Return [x, y] of the center of cell containing provided text 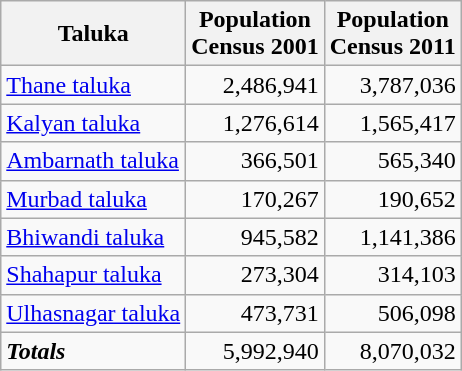
506,098 [392, 313]
Shahapur taluka [94, 275]
5,992,940 [255, 351]
366,501 [255, 161]
3,787,036 [392, 85]
945,582 [255, 237]
1,141,386 [392, 237]
Taluka [94, 34]
170,267 [255, 199]
Thane taluka [94, 85]
Bhiwandi taluka [94, 237]
2,486,941 [255, 85]
190,652 [392, 199]
1,565,417 [392, 123]
Murbad taluka [94, 199]
314,103 [392, 275]
473,731 [255, 313]
PopulationCensus 2001 [255, 34]
Totals [94, 351]
Ambarnath taluka [94, 161]
1,276,614 [255, 123]
273,304 [255, 275]
8,070,032 [392, 351]
565,340 [392, 161]
PopulationCensus 2011 [392, 34]
Ulhasnagar taluka [94, 313]
Kalyan taluka [94, 123]
